Detect which cell encompasses the target text, then output its (X, Y) center coordinate. 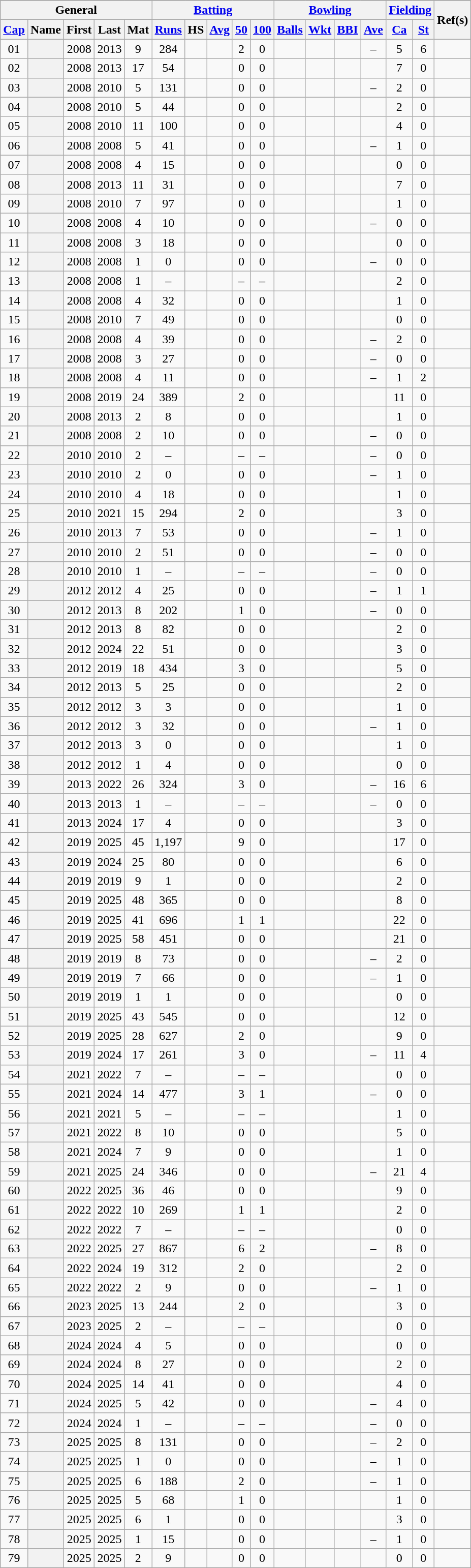
77 (14, 1520)
76 (14, 1500)
74 (14, 1461)
365 (169, 900)
Cap (14, 29)
79 (14, 1558)
06 (14, 145)
62 (14, 1229)
56 (14, 1113)
Avg (219, 29)
188 (169, 1481)
294 (169, 513)
60 (14, 1191)
52 (14, 1036)
451 (169, 939)
40 (14, 803)
82 (169, 629)
696 (169, 920)
64 (14, 1268)
37 (14, 745)
65 (14, 1287)
07 (14, 165)
57 (14, 1132)
Bowling (330, 10)
Batting (213, 10)
78 (14, 1539)
09 (14, 203)
First (79, 29)
33 (14, 668)
47 (14, 939)
284 (169, 49)
67 (14, 1326)
346 (169, 1171)
477 (169, 1094)
Runs (169, 29)
69 (14, 1365)
434 (169, 668)
34 (14, 687)
35 (14, 707)
Ave (373, 29)
627 (169, 1036)
HS (196, 29)
59 (14, 1171)
Wkt (320, 29)
269 (169, 1210)
04 (14, 107)
23 (14, 474)
1,197 (169, 842)
05 (14, 126)
202 (169, 610)
Balls (290, 29)
261 (169, 1055)
38 (14, 765)
02 (14, 68)
Fielding (410, 10)
244 (169, 1307)
545 (169, 1016)
312 (169, 1268)
55 (14, 1094)
Ca (399, 29)
Ref(s) (453, 20)
75 (14, 1481)
389 (169, 397)
Last (110, 29)
St (423, 29)
324 (169, 784)
63 (14, 1249)
71 (14, 1403)
29 (14, 591)
08 (14, 184)
03 (14, 87)
Mat (138, 29)
97 (169, 203)
80 (169, 862)
867 (169, 1249)
61 (14, 1210)
70 (14, 1384)
20 (14, 416)
01 (14, 49)
General (76, 10)
30 (14, 610)
72 (14, 1423)
Name (46, 29)
BBI (348, 29)
